Return [X, Y] of the center of cell containing provided text 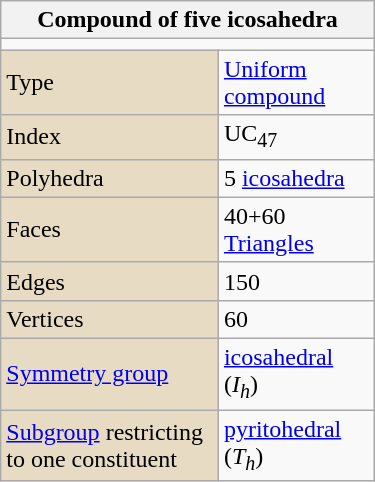
UC47 [296, 137]
40+60 Triangles [296, 230]
Polyhedra [110, 178]
pyritohedral (Th) [296, 446]
5 icosahedra [296, 178]
Symmetry group [110, 374]
Subgroup restricting to one constituent [110, 446]
Compound of five icosahedra [188, 20]
60 [296, 319]
150 [296, 281]
Type [110, 82]
Edges [110, 281]
Faces [110, 230]
Vertices [110, 319]
Uniform compound [296, 82]
icosahedral (Ih) [296, 374]
Index [110, 137]
